Determine the [x, y] coordinate at the center of the cell enclosing the given text.  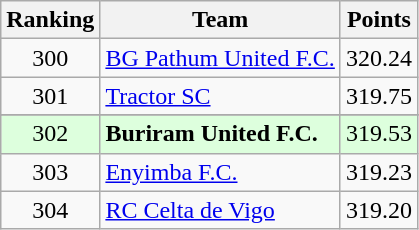
Buriram United F.C. [220, 134]
319.23 [378, 172]
RC Celta de Vigo [220, 210]
303 [50, 172]
304 [50, 210]
300 [50, 58]
Points [378, 20]
319.20 [378, 210]
319.53 [378, 134]
Team [220, 20]
Tractor SC [220, 96]
320.24 [378, 58]
302 [50, 134]
319.75 [378, 96]
Ranking [50, 20]
301 [50, 96]
Enyimba F.C. [220, 172]
BG Pathum United F.C. [220, 58]
